Locate the cell with the specified text and output its [X, Y] center coordinate. 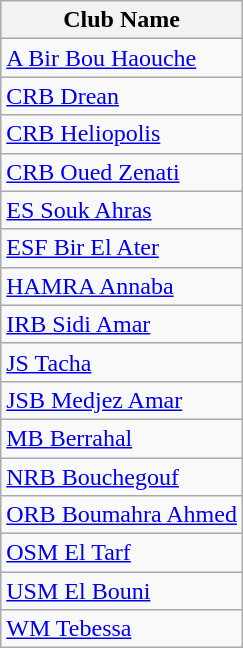
A Bir Bou Haouche [122, 58]
USM El Bouni [122, 591]
ES Souk Ahras [122, 210]
CRB Drean [122, 96]
CRB Oued Zenati [122, 172]
IRB Sidi Amar [122, 324]
ORB Boumahra Ahmed [122, 515]
HAMRA Annaba [122, 286]
JS Tacha [122, 362]
MB Berrahal [122, 438]
ESF Bir El Ater [122, 248]
OSM El Tarf [122, 553]
JSB Medjez Amar [122, 400]
NRB Bouchegouf [122, 477]
Club Name [122, 20]
CRB Heliopolis [122, 134]
WM Tebessa [122, 629]
